Detect which cell encompasses the target text, then output its (x, y) center coordinate. 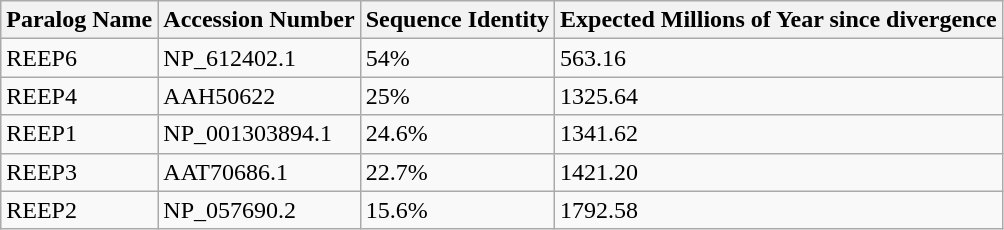
Expected Millions of Year since divergence (779, 20)
25% (457, 96)
1792.58 (779, 210)
Accession Number (259, 20)
AAT70686.1 (259, 172)
54% (457, 58)
NP_612402.1 (259, 58)
REEP2 (80, 210)
REEP6 (80, 58)
Paralog Name (80, 20)
24.6% (457, 134)
1341.62 (779, 134)
1325.64 (779, 96)
NP_001303894.1 (259, 134)
AAH50622 (259, 96)
REEP3 (80, 172)
NP_057690.2 (259, 210)
1421.20 (779, 172)
563.16 (779, 58)
REEP4 (80, 96)
22.7% (457, 172)
Sequence Identity (457, 20)
REEP1 (80, 134)
15.6% (457, 210)
